Capture the cell that displays the provided text and extract its [X, Y] central coordinate. 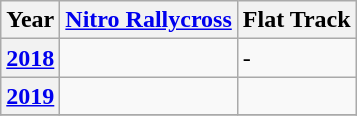
Nitro Rallycross [148, 20]
Year [30, 20]
Flat Track [296, 20]
2019 [30, 96]
- [296, 58]
2018 [30, 58]
